Capture the cell that displays the provided text and extract its [X, Y] central coordinate. 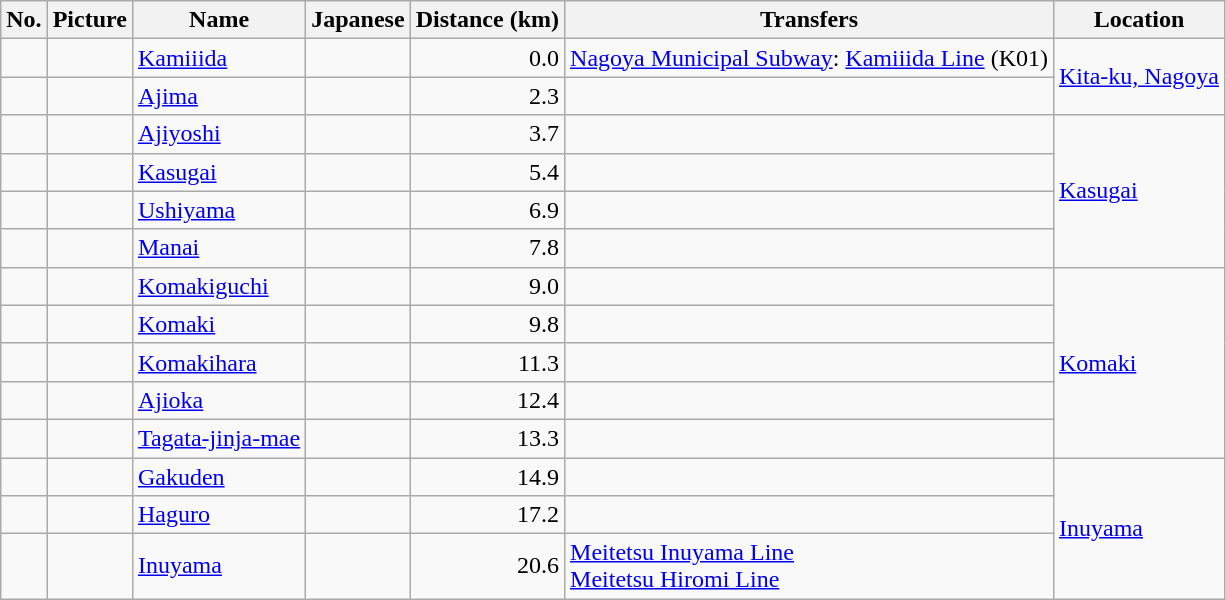
Nagoya Municipal Subway: Kamiiida Line (K01) [810, 58]
Ajima [218, 96]
Distance (km) [487, 20]
7.8 [487, 248]
9.0 [487, 286]
14.9 [487, 477]
Manai [218, 248]
No. [24, 20]
Kita-ku, Nagoya [1138, 77]
Komakiguchi [218, 286]
Tagata-jinja-mae [218, 438]
20.6 [487, 566]
Transfers [810, 20]
Ushiyama [218, 210]
Komakihara [218, 362]
Gakuden [218, 477]
12.4 [487, 400]
11.3 [487, 362]
Haguro [218, 515]
3.7 [487, 134]
13.3 [487, 438]
Picture [90, 20]
5.4 [487, 172]
Name [218, 20]
Location [1138, 20]
Kamiiida [218, 58]
2.3 [487, 96]
6.9 [487, 210]
9.8 [487, 324]
Japanese [358, 20]
Ajioka [218, 400]
Ajiyoshi [218, 134]
Meitetsu Inuyama Line Meitetsu Hiromi Line [810, 566]
0.0 [487, 58]
17.2 [487, 515]
